Locate the cell with the specified text and output its (x, y) center coordinate. 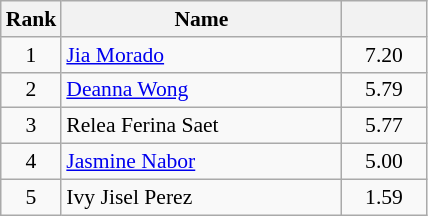
5.77 (384, 126)
3 (32, 126)
5 (32, 197)
4 (32, 162)
Ivy Jisel Perez (201, 197)
1.59 (384, 197)
Relea Ferina Saet (201, 126)
2 (32, 90)
1 (32, 55)
Name (201, 19)
5.00 (384, 162)
7.20 (384, 55)
Jia Morado (201, 55)
5.79 (384, 90)
Rank (32, 19)
Deanna Wong (201, 90)
Jasmine Nabor (201, 162)
